Output the (x, y) coordinate of the center of the cell containing the given text.  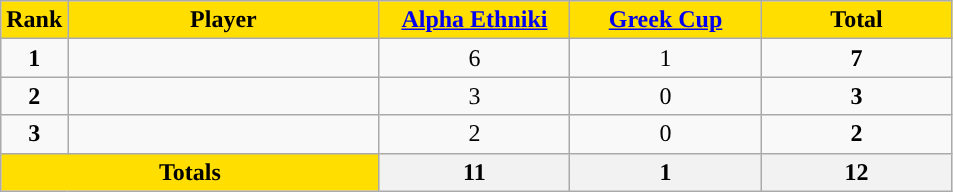
7 (856, 58)
12 (856, 172)
11 (474, 172)
Greek Cup (666, 20)
Totals (190, 172)
Alpha Ethniki (474, 20)
Total (856, 20)
Rank (34, 20)
6 (474, 58)
Player (224, 20)
